Output the [x, y] coordinate of the center of the cell containing the given text.  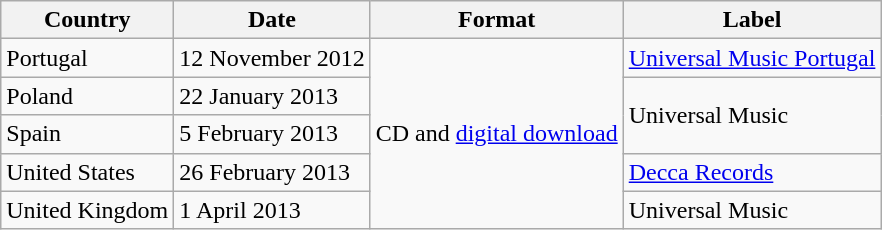
1 April 2013 [272, 210]
Label [752, 20]
Format [496, 20]
Date [272, 20]
Universal Music Portugal [752, 58]
United States [88, 172]
22 January 2013 [272, 96]
Spain [88, 134]
CD and digital download [496, 134]
Poland [88, 96]
United Kingdom [88, 210]
Country [88, 20]
26 February 2013 [272, 172]
Decca Records [752, 172]
12 November 2012 [272, 58]
Portugal [88, 58]
5 February 2013 [272, 134]
